Detect which cell encompasses the target text, then output its (x, y) center coordinate. 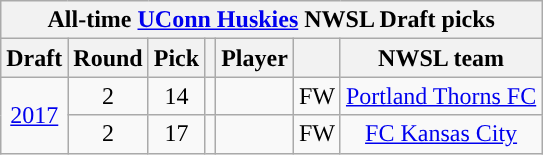
NWSL team (440, 58)
Pick (176, 58)
2017 (34, 115)
Player (255, 58)
Draft (34, 58)
14 (176, 96)
All-time UConn Huskies NWSL Draft picks (272, 20)
Portland Thorns FC (440, 96)
17 (176, 134)
FC Kansas City (440, 134)
Round (108, 58)
